From the cell containing the given text, extract its center point as [x, y] coordinate. 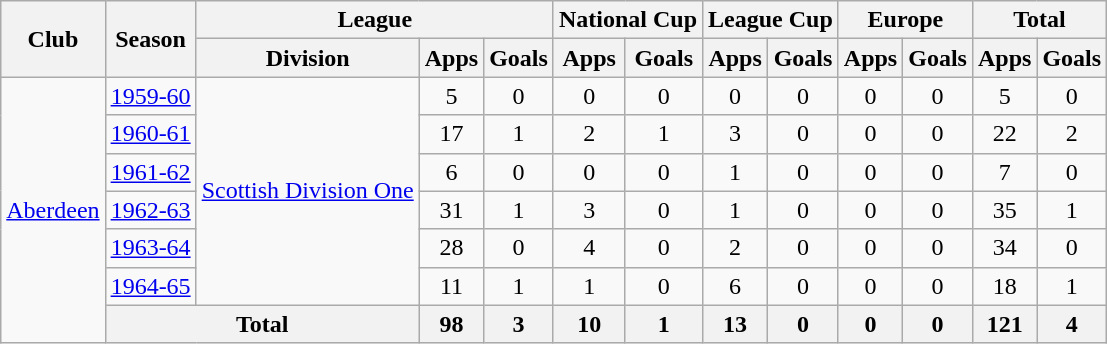
Club [53, 39]
1959-60 [150, 96]
34 [1004, 248]
31 [451, 210]
22 [1004, 134]
Europe [905, 20]
League Cup [771, 20]
121 [1004, 324]
17 [451, 134]
Scottish Division One [308, 191]
1962-63 [150, 210]
28 [451, 248]
Aberdeen [53, 210]
7 [1004, 172]
National Cup [628, 20]
League [374, 20]
11 [451, 286]
Season [150, 39]
Division [308, 58]
13 [736, 324]
98 [451, 324]
18 [1004, 286]
1963-64 [150, 248]
10 [589, 324]
35 [1004, 210]
1964-65 [150, 286]
1960-61 [150, 134]
1961-62 [150, 172]
